Scan for the cell matching the given text and deliver its [x, y] coordinate at center. 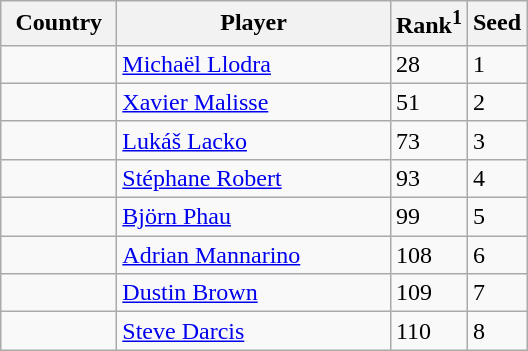
73 [428, 140]
Stéphane Robert [254, 178]
7 [496, 293]
8 [496, 331]
109 [428, 293]
Lukáš Lacko [254, 140]
6 [496, 255]
99 [428, 217]
4 [496, 178]
108 [428, 255]
51 [428, 102]
1 [496, 64]
Xavier Malisse [254, 102]
5 [496, 217]
110 [428, 331]
3 [496, 140]
28 [428, 64]
Björn Phau [254, 217]
Steve Darcis [254, 331]
2 [496, 102]
Country [59, 24]
Seed [496, 24]
Michaël Llodra [254, 64]
93 [428, 178]
Adrian Mannarino [254, 255]
Rank1 [428, 24]
Player [254, 24]
Dustin Brown [254, 293]
